Identify which cell holds the provided text, then report its [x, y] central coordinate. 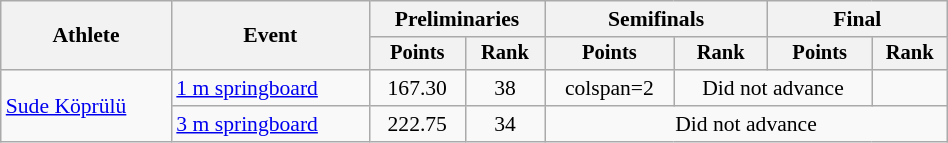
Sude Köprülü [86, 106]
Event [270, 36]
222.75 [417, 124]
Athlete [86, 36]
colspan=2 [610, 88]
3 m springboard [270, 124]
167.30 [417, 88]
Semifinals [656, 19]
Preliminaries [456, 19]
38 [505, 88]
1 m springboard [270, 88]
Final [857, 19]
34 [505, 124]
